Scan for the cell matching the given text and deliver its [x, y] coordinate at center. 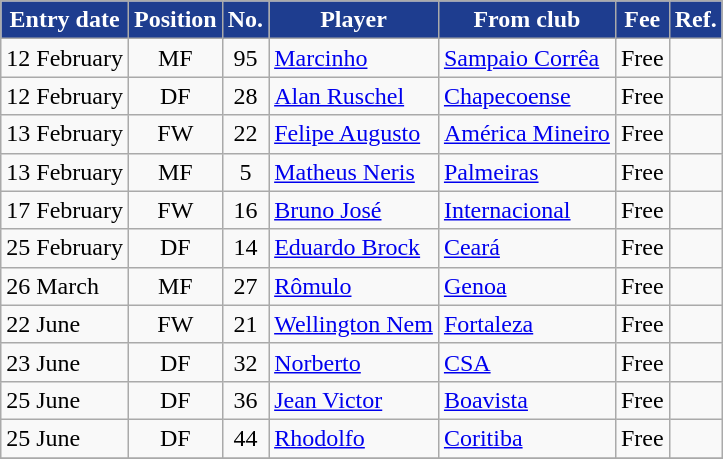
17 February [65, 210]
Wellington Nem [354, 324]
Fortaleza [526, 324]
44 [245, 438]
CSA [526, 362]
14 [245, 248]
Matheus Neris [354, 172]
América Mineiro [526, 134]
Internacional [526, 210]
Alan Ruschel [354, 96]
28 [245, 96]
Rhodolfo [354, 438]
Boavista [526, 400]
95 [245, 58]
22 June [65, 324]
32 [245, 362]
Coritiba [526, 438]
Eduardo Brock [354, 248]
Rômulo [354, 286]
Player [354, 20]
26 March [65, 286]
16 [245, 210]
No. [245, 20]
Felipe Augusto [354, 134]
Chapecoense [526, 96]
Jean Victor [354, 400]
Bruno José [354, 210]
Palmeiras [526, 172]
22 [245, 134]
From club [526, 20]
Position [175, 20]
Ceará [526, 248]
36 [245, 400]
Entry date [65, 20]
23 June [65, 362]
21 [245, 324]
Sampaio Corrêa [526, 58]
Marcinho [354, 58]
Genoa [526, 286]
Norberto [354, 362]
25 February [65, 248]
Ref. [696, 20]
27 [245, 286]
5 [245, 172]
Fee [642, 20]
